Output the [x, y] coordinate of the center of the cell containing the given text.  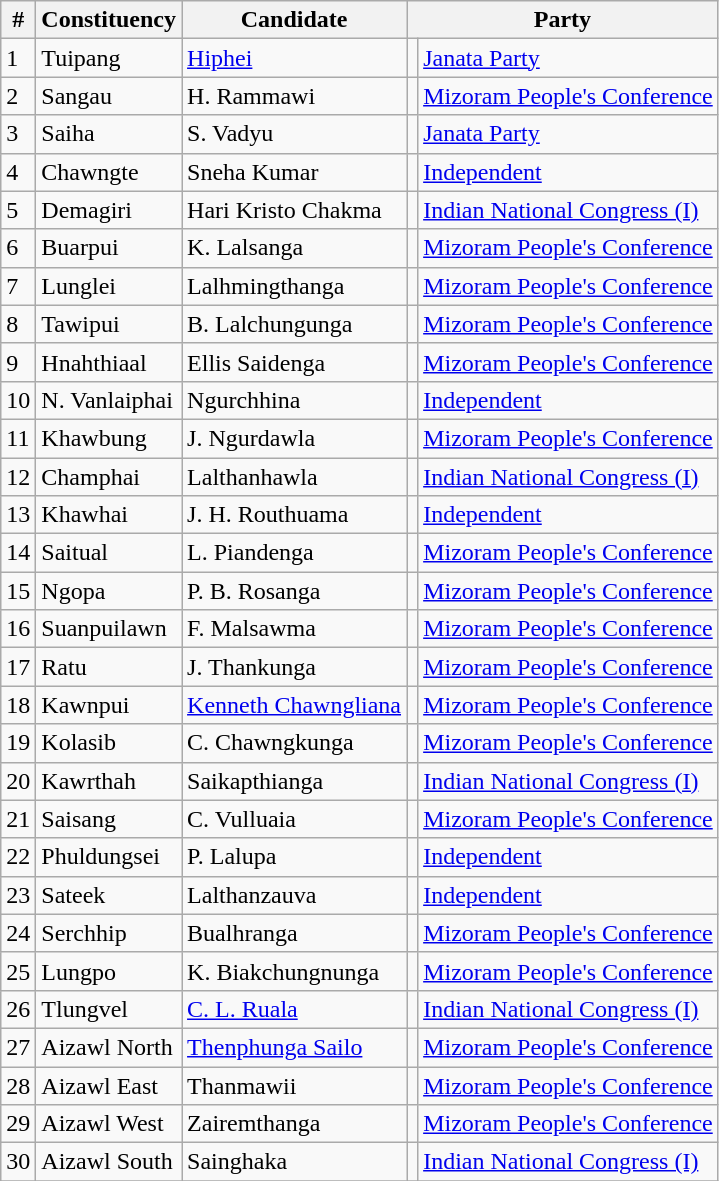
Sangau [109, 96]
J. H. Routhuama [294, 515]
B. Lalchungunga [294, 324]
Saiha [109, 134]
Tlungvel [109, 1009]
Buarpui [109, 248]
Ellis Saidenga [294, 362]
Zairemthanga [294, 1124]
21 [18, 819]
Lalhmingthanga [294, 286]
Champhai [109, 477]
11 [18, 438]
Aizawl West [109, 1124]
22 [18, 857]
Sainghaka [294, 1162]
23 [18, 895]
Chawngte [109, 172]
Party [563, 20]
Hari Kristo Chakma [294, 210]
29 [18, 1124]
Thenphunga Sailo [294, 1047]
Ratu [109, 667]
Kenneth Chawngliana [294, 705]
13 [18, 515]
Bualhranga [294, 933]
Lalthanhawla [294, 477]
Suanpuilawn [109, 629]
4 [18, 172]
Saikapthianga [294, 781]
Aizawl East [109, 1085]
Sneha Kumar [294, 172]
K. Lalsanga [294, 248]
Thanmawii [294, 1085]
Khawbung [109, 438]
26 [18, 1009]
Khawhai [109, 515]
10 [18, 400]
28 [18, 1085]
Sateek [109, 895]
C. Chawngkunga [294, 743]
8 [18, 324]
3 [18, 134]
27 [18, 1047]
K. Biakchungnunga [294, 971]
2 [18, 96]
7 [18, 286]
Hnahthiaal [109, 362]
18 [18, 705]
Lunglei [109, 286]
N. Vanlaiphai [109, 400]
Saitual [109, 553]
F. Malsawma [294, 629]
Kolasib [109, 743]
C. Vulluaia [294, 819]
25 [18, 971]
Demagiri [109, 210]
16 [18, 629]
9 [18, 362]
Kawnpui [109, 705]
Aizawl North [109, 1047]
J. Ngurdawla [294, 438]
Aizawl South [109, 1162]
Ngurchhina [294, 400]
Constituency [109, 20]
Tuipang [109, 58]
Serchhip [109, 933]
14 [18, 553]
15 [18, 591]
5 [18, 210]
H. Rammawi [294, 96]
24 [18, 933]
30 [18, 1162]
19 [18, 743]
12 [18, 477]
Phuldungsei [109, 857]
P. Lalupa [294, 857]
S. Vadyu [294, 134]
Tawipui [109, 324]
J. Thankunga [294, 667]
Kawrthah [109, 781]
6 [18, 248]
C. L. Ruala [294, 1009]
Lalthanzauva [294, 895]
17 [18, 667]
1 [18, 58]
Ngopa [109, 591]
Lungpo [109, 971]
Saisang [109, 819]
# [18, 20]
20 [18, 781]
Hiphei [294, 58]
P. B. Rosanga [294, 591]
Candidate [294, 20]
L. Piandenga [294, 553]
